Find where the given text appears and provide that cell's center as (x, y) coordinate. 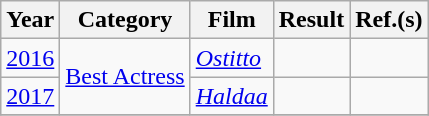
Year (30, 20)
Category (125, 20)
Film (232, 20)
Haldaa (232, 96)
Best Actress (125, 77)
Ostitto (232, 58)
Ref.(s) (389, 20)
Result (311, 20)
2017 (30, 96)
2016 (30, 58)
